Find where the given text appears and provide that cell's center as [x, y] coordinate. 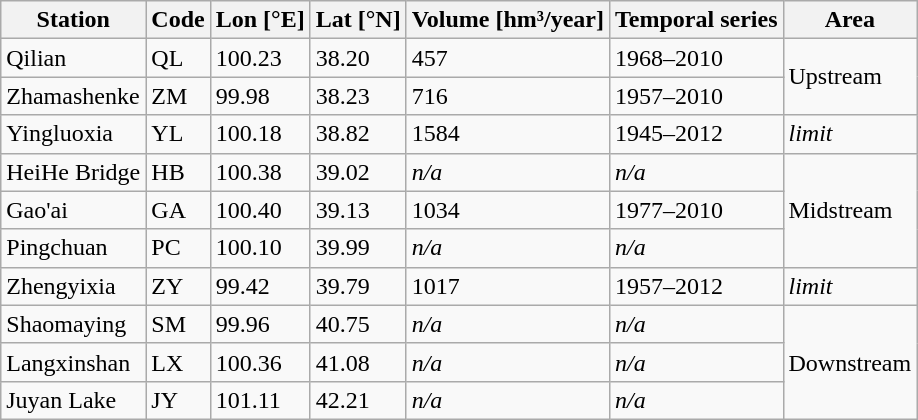
Upstream [850, 77]
100.23 [260, 58]
Gao'ai [74, 210]
Downstream [850, 362]
Qilian [74, 58]
Langxinshan [74, 362]
PC [178, 248]
1034 [508, 210]
QL [178, 58]
Volume [hm³/year] [508, 20]
100.38 [260, 172]
41.08 [358, 362]
101.11 [260, 400]
716 [508, 96]
42.21 [358, 400]
39.13 [358, 210]
Yingluoxia [74, 134]
Station [74, 20]
40.75 [358, 324]
Pingchuan [74, 248]
Area [850, 20]
Zhengyixia [74, 286]
JY [178, 400]
38.20 [358, 58]
Code [178, 20]
HeiHe Bridge [74, 172]
ZM [178, 96]
38.82 [358, 134]
1957–2012 [696, 286]
1945–2012 [696, 134]
100.18 [260, 134]
38.23 [358, 96]
Midstream [850, 210]
1968–2010 [696, 58]
100.10 [260, 248]
YL [178, 134]
39.02 [358, 172]
Temporal series [696, 20]
Juyan Lake [74, 400]
99.98 [260, 96]
LX [178, 362]
99.96 [260, 324]
100.36 [260, 362]
99.42 [260, 286]
39.79 [358, 286]
1017 [508, 286]
Lon [°E] [260, 20]
Shaomaying [74, 324]
457 [508, 58]
1957–2010 [696, 96]
HB [178, 172]
Zhamashenke [74, 96]
SM [178, 324]
100.40 [260, 210]
ZY [178, 286]
1977–2010 [696, 210]
GA [178, 210]
1584 [508, 134]
Lat [°N] [358, 20]
39.99 [358, 248]
